Locate the cell with the specified text and output its (X, Y) center coordinate. 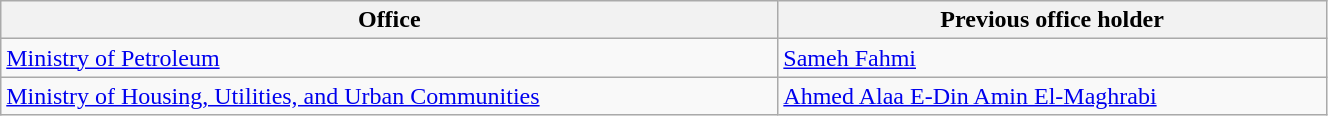
Sameh Fahmi (1052, 58)
Ahmed Alaa E-Din Amin El-Maghrabi (1052, 96)
Ministry of Petroleum (390, 58)
Previous office holder (1052, 20)
Office (390, 20)
Ministry of Housing, Utilities, and Urban Communities (390, 96)
